Pinpoint the cell where the given text exists, returning its (X, Y) midpoint coordinate. 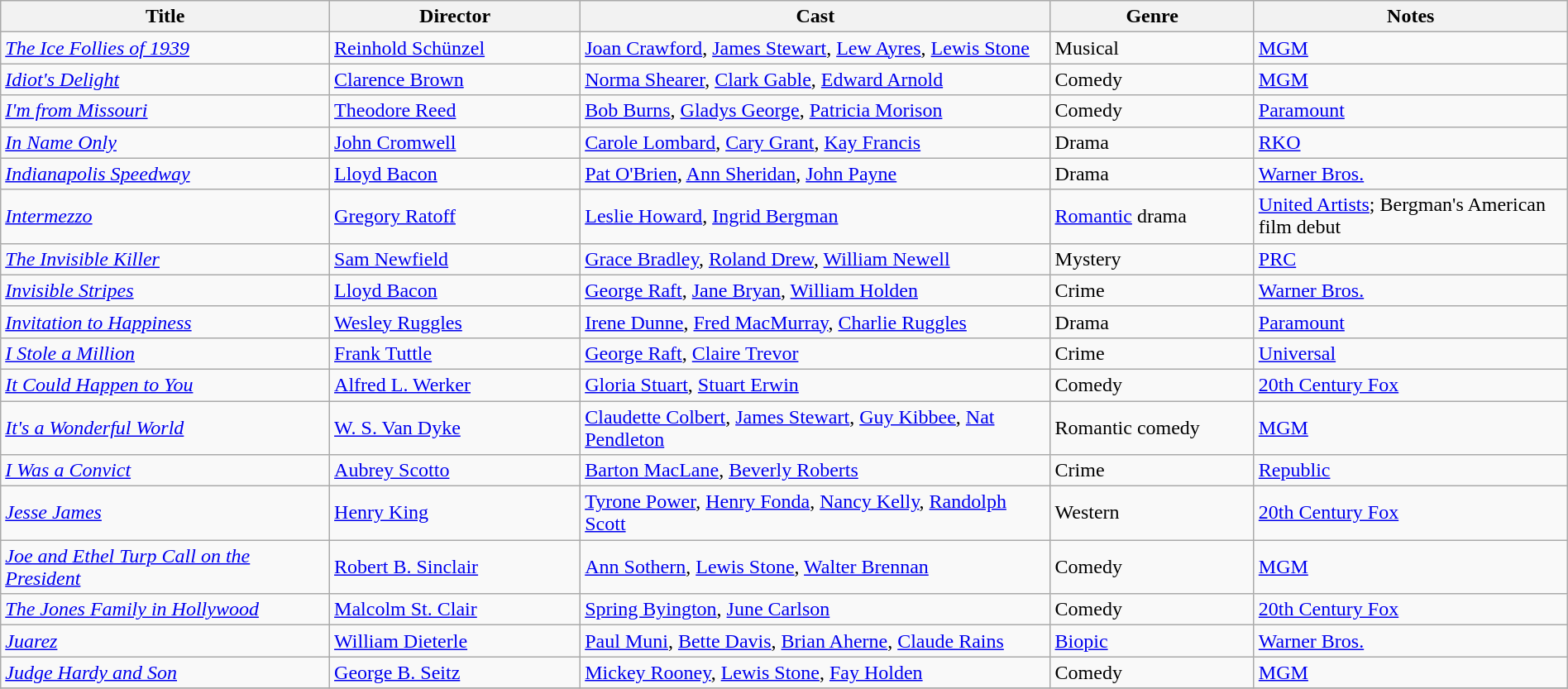
George B. Seitz (455, 672)
I'm from Missouri (165, 111)
Sam Newfield (455, 259)
Paul Muni, Bette Davis, Brian Aherne, Claude Rains (815, 641)
Pat O'Brien, Ann Sheridan, John Payne (815, 174)
Judge Hardy and Son (165, 672)
Universal (1411, 353)
Robert B. Sinclair (455, 567)
The Invisible Killer (165, 259)
Barton MacLane, Beverly Roberts (815, 471)
Reinhold Schünzel (455, 48)
It Could Happen to You (165, 385)
Indianapolis Speedway (165, 174)
William Dieterle (455, 641)
Genre (1152, 17)
John Cromwell (455, 142)
Biopic (1152, 641)
United Artists; Bergman's American film debut (1411, 217)
Joe and Ethel Turp Call on the President (165, 567)
Ann Sothern, Lewis Stone, Walter Brennan (815, 567)
Joan Crawford, James Stewart, Lew Ayres, Lewis Stone (815, 48)
Grace Bradley, Roland Drew, William Newell (815, 259)
Clarence Brown (455, 79)
The Ice Follies of 1939 (165, 48)
Title (165, 17)
Musical (1152, 48)
Republic (1411, 471)
Wesley Ruggles (455, 322)
Bob Burns, Gladys George, Patricia Morison (815, 111)
Alfred L. Werker (455, 385)
George Raft, Jane Bryan, William Holden (815, 290)
Western (1152, 513)
Director (455, 17)
Mickey Rooney, Lewis Stone, Fay Holden (815, 672)
Henry King (455, 513)
Spring Byington, June Carlson (815, 610)
Claudette Colbert, James Stewart, Guy Kibbee, Nat Pendleton (815, 427)
Juarez (165, 641)
Gloria Stuart, Stuart Erwin (815, 385)
It's a Wonderful World (165, 427)
Leslie Howard, Ingrid Bergman (815, 217)
Intermezzo (165, 217)
Cast (815, 17)
George Raft, Claire Trevor (815, 353)
I Was a Convict (165, 471)
Norma Shearer, Clark Gable, Edward Arnold (815, 79)
Mystery (1152, 259)
W. S. Van Dyke (455, 427)
Tyrone Power, Henry Fonda, Nancy Kelly, Randolph Scott (815, 513)
Invisible Stripes (165, 290)
Irene Dunne, Fred MacMurray, Charlie Ruggles (815, 322)
Theodore Reed (455, 111)
Idiot's Delight (165, 79)
Carole Lombard, Cary Grant, Kay Francis (815, 142)
PRC (1411, 259)
Aubrey Scotto (455, 471)
Malcolm St. Clair (455, 610)
I Stole a Million (165, 353)
The Jones Family in Hollywood (165, 610)
Jesse James (165, 513)
Romantic comedy (1152, 427)
RKO (1411, 142)
In Name Only (165, 142)
Romantic drama (1152, 217)
Gregory Ratoff (455, 217)
Notes (1411, 17)
Invitation to Happiness (165, 322)
Frank Tuttle (455, 353)
